Determine the [x, y] coordinate at the center of the cell enclosing the given text.  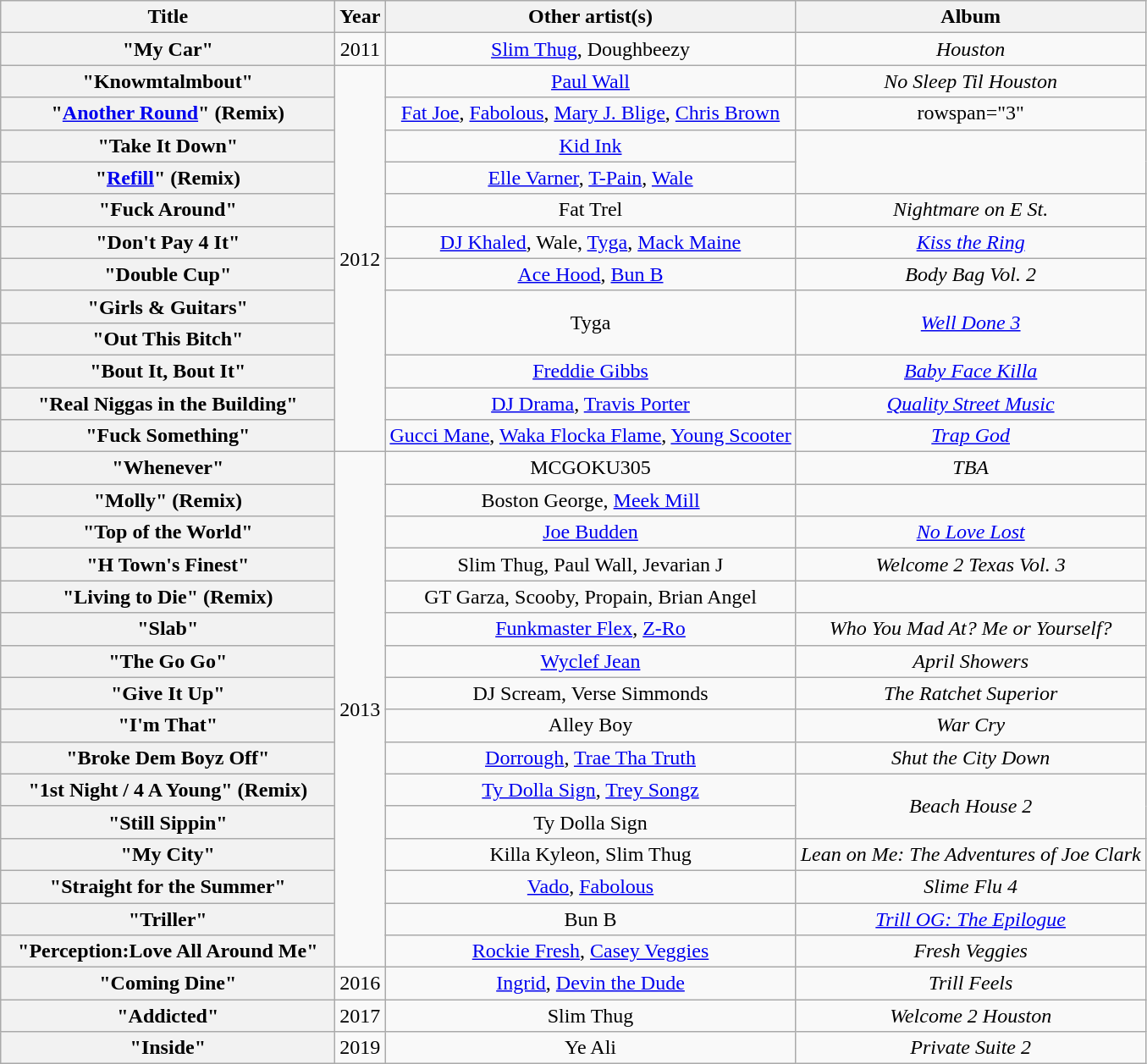
"Refill" (Remix) [168, 178]
Ingrid, Devin the Dude [591, 984]
Bun B [591, 918]
Year [361, 17]
Fat Trel [591, 210]
"Triller" [168, 918]
Alley Boy [591, 725]
Kiss the Ring [970, 242]
"Molly" (Remix) [168, 500]
"I'm That" [168, 725]
No Sleep Til Houston [970, 81]
Baby Face Killa [970, 371]
Beach House 2 [970, 806]
Killa Kyleon, Slim Thug [591, 854]
"Coming Dine" [168, 984]
Slim Thug, Paul Wall, Jevarian J [591, 565]
"Double Cup" [168, 274]
2013 [361, 709]
2017 [361, 1016]
Ty Dolla Sign, Trey Songz [591, 790]
Trill Feels [970, 984]
Funkmaster Flex, Z-Ro [591, 629]
2012 [361, 259]
April Showers [970, 661]
"Whenever" [168, 468]
"Fuck Something" [168, 436]
DJ Scream, Verse Simmonds [591, 693]
2011 [361, 49]
"Fuck Around" [168, 210]
Lean on Me: The Adventures of Joe Clark [970, 854]
Album [970, 17]
"Real Niggas in the Building" [168, 404]
Wyclef Jean [591, 661]
Ty Dolla Sign [591, 822]
Boston George, Meek Mill [591, 500]
Trill OG: The Epilogue [970, 918]
"Another Round" (Remix) [168, 113]
No Love Lost [970, 532]
"Don't Pay 4 It" [168, 242]
"Still Sippin" [168, 822]
GT Garza, Scooby, Propain, Brian Angel [591, 597]
"Take It Down" [168, 146]
Joe Budden [591, 532]
Slim Thug, Doughbeezy [591, 49]
Private Suite 2 [970, 1048]
Fresh Veggies [970, 951]
Quality Street Music [970, 404]
"Straight for the Summer" [168, 886]
Welcome 2 Houston [970, 1016]
Welcome 2 Texas Vol. 3 [970, 565]
Nightmare on E St. [970, 210]
"The Go Go" [168, 661]
Ye Ali [591, 1048]
"Bout It, Bout It" [168, 371]
"My Car" [168, 49]
DJ Khaled, Wale, Tyga, Mack Maine [591, 242]
Tyga [591, 323]
Rockie Fresh, Casey Veggies [591, 951]
"Knowmtalmbout" [168, 81]
DJ Drama, Travis Porter [591, 404]
Vado, Fabolous [591, 886]
"Perception:Love All Around Me" [168, 951]
"Inside" [168, 1048]
"Give It Up" [168, 693]
"Out This Bitch" [168, 339]
"Addicted" [168, 1016]
Freddie Gibbs [591, 371]
Other artist(s) [591, 17]
"My City" [168, 854]
The Ratchet Superior [970, 693]
MCGOKU305 [591, 468]
Title [168, 17]
Trap God [970, 436]
"Girls & Guitars" [168, 306]
Well Done 3 [970, 323]
2016 [361, 984]
"Slab" [168, 629]
"1st Night / 4 A Young" (Remix) [168, 790]
Ace Hood, Bun B [591, 274]
2019 [361, 1048]
War Cry [970, 725]
Who You Mad At? Me or Yourself? [970, 629]
"H Town's Finest" [168, 565]
Slime Flu 4 [970, 886]
Shut the City Down [970, 758]
"Broke Dem Boyz Off" [168, 758]
Kid Ink [591, 146]
Elle Varner, T-Pain, Wale [591, 178]
Fat Joe, Fabolous, Mary J. Blige, Chris Brown [591, 113]
Houston [970, 49]
rowspan="3" [970, 113]
Body Bag Vol. 2 [970, 274]
Paul Wall [591, 81]
Gucci Mane, Waka Flocka Flame, Young Scooter [591, 436]
"Top of the World" [168, 532]
"Living to Die" (Remix) [168, 597]
Slim Thug [591, 1016]
TBA [970, 468]
Dorrough, Trae Tha Truth [591, 758]
